For the text-containing cell, return its midpoint in [X, Y] coordinate format. 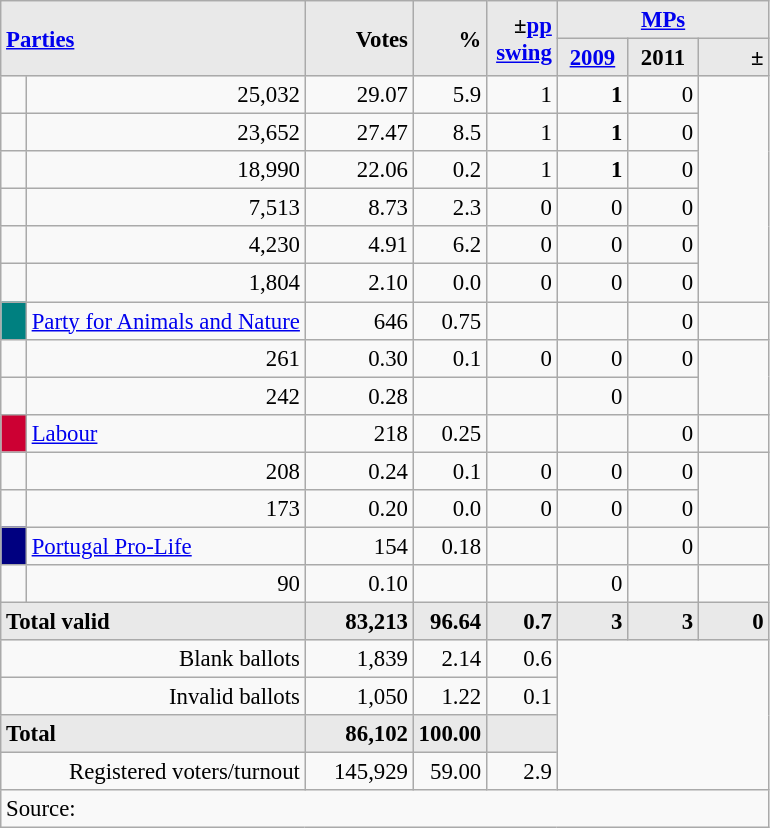
0.2 [450, 170]
0.75 [450, 321]
Total [153, 734]
1,839 [359, 659]
90 [166, 584]
173 [166, 509]
Labour [166, 433]
0.25 [450, 433]
218 [359, 433]
±pp swing [522, 38]
2.9 [522, 772]
1,804 [166, 283]
27.47 [359, 133]
59.00 [450, 772]
242 [166, 396]
4.91 [359, 245]
18,990 [166, 170]
Invalid ballots [153, 697]
Blank ballots [153, 659]
86,102 [359, 734]
0.18 [450, 546]
Total valid [153, 621]
4,230 [166, 245]
Party for Animals and Nature [166, 321]
6.2 [450, 245]
8.5 [450, 133]
0.24 [359, 471]
Parties [153, 38]
Votes [359, 38]
145,929 [359, 772]
7,513 [166, 208]
1.22 [450, 697]
0.30 [359, 358]
Registered voters/turnout [153, 772]
22.06 [359, 170]
0.28 [359, 396]
100.00 [450, 734]
0.10 [359, 584]
0.6 [522, 659]
2.14 [450, 659]
29.07 [359, 95]
261 [166, 358]
96.64 [450, 621]
Source: [385, 809]
25,032 [166, 95]
% [450, 38]
646 [359, 321]
2.10 [359, 283]
23,652 [166, 133]
0.7 [522, 621]
2011 [664, 58]
± [734, 58]
5.9 [450, 95]
154 [359, 546]
MPs [663, 20]
2.3 [450, 208]
208 [166, 471]
Portugal Pro-Life [166, 546]
1,050 [359, 697]
0.20 [359, 509]
8.73 [359, 208]
83,213 [359, 621]
2009 [592, 58]
